Search for the cell housing the specified text and yield its (x, y) center coordinate. 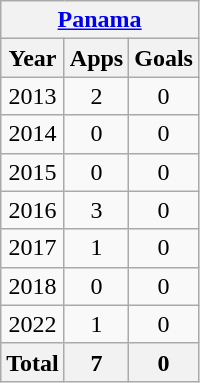
Goals (164, 58)
7 (96, 362)
2022 (33, 324)
2017 (33, 248)
Apps (96, 58)
2018 (33, 286)
Total (33, 362)
2013 (33, 96)
2 (96, 96)
Panama (100, 20)
2016 (33, 210)
2015 (33, 172)
Year (33, 58)
2014 (33, 134)
3 (96, 210)
